Provide the [X, Y] coordinate of the cell's center where the given text is located.  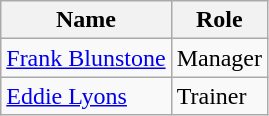
Trainer [219, 96]
Manager [219, 58]
Frank Blunstone [86, 58]
Eddie Lyons [86, 96]
Name [86, 20]
Role [219, 20]
